Provide the [x, y] coordinate of the cell's center where the given text is located.  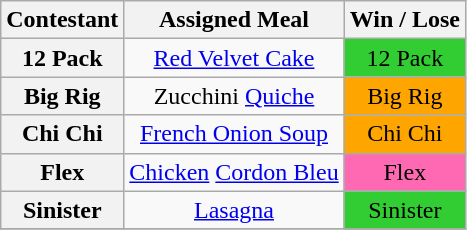
Contestant [62, 20]
Red Velvet Cake [234, 58]
French Onion Soup [234, 134]
Win / Lose [404, 20]
Lasagna [234, 210]
Assigned Meal [234, 20]
Zucchini Quiche [234, 96]
Chicken Cordon Bleu [234, 172]
